Output the [X, Y] coordinate of the center of the cell containing the given text.  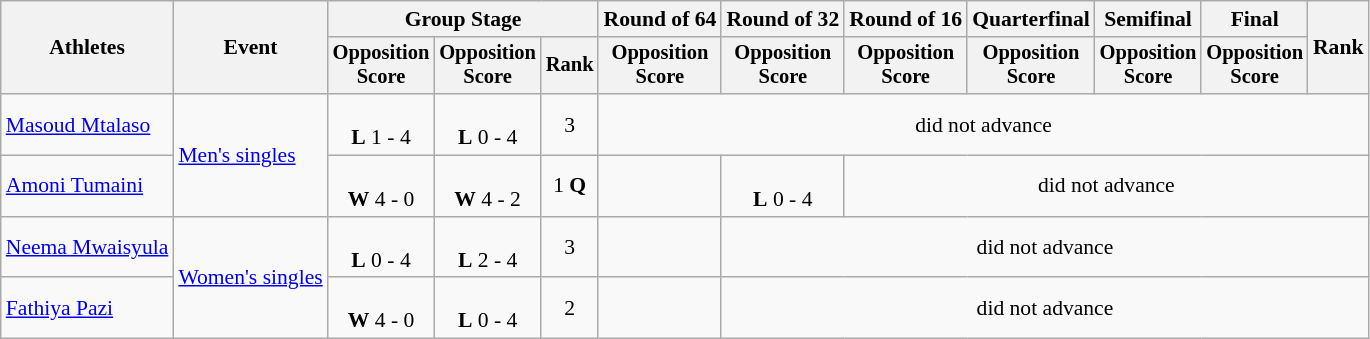
2 [570, 308]
W 4 - 2 [488, 186]
Athletes [88, 48]
Men's singles [250, 155]
L 1 - 4 [382, 124]
Amoni Tumaini [88, 186]
Neema Mwaisyula [88, 248]
Final [1254, 19]
Round of 16 [906, 19]
1 Q [570, 186]
Event [250, 48]
Round of 32 [782, 19]
Fathiya Pazi [88, 308]
L 2 - 4 [488, 248]
Round of 64 [660, 19]
Masoud Mtalaso [88, 124]
Women's singles [250, 278]
Semifinal [1148, 19]
Quarterfinal [1031, 19]
Group Stage [464, 19]
